Identify which cell holds the provided text, then report its [X, Y] central coordinate. 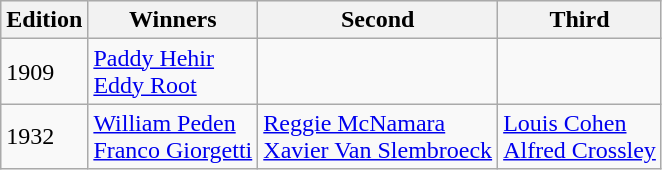
Louis Cohen Alfred Crossley [580, 136]
William Peden Franco Giorgetti [173, 136]
Paddy Hehir Eddy Root [173, 72]
Second [378, 20]
Winners [173, 20]
Reggie McNamara Xavier Van Slembroeck [378, 136]
Edition [44, 20]
1932 [44, 136]
1909 [44, 72]
Third [580, 20]
